Provide the [X, Y] coordinate of the cell's center where the given text is located.  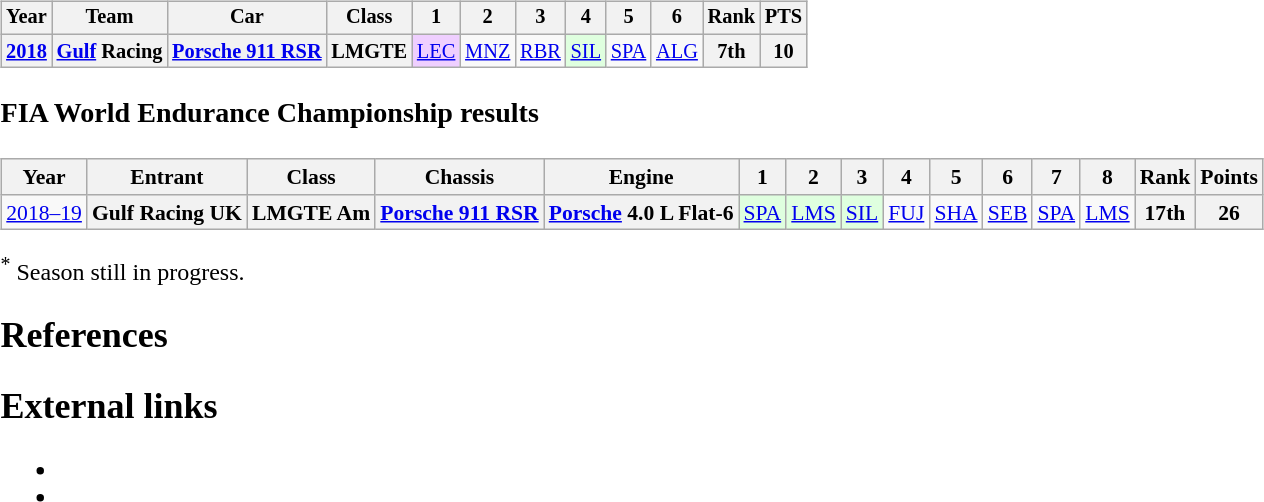
Team [110, 18]
7 [1056, 177]
LMGTE [369, 51]
PTS [784, 18]
2018 [26, 51]
RBR [540, 51]
10 [784, 51]
Points [1229, 177]
26 [1229, 212]
FUJ [906, 212]
SEB [1008, 212]
7th [732, 51]
SHA [956, 212]
2018–19 [44, 212]
LEC [436, 51]
ALG [677, 51]
Engine [642, 177]
Gulf Racing [110, 51]
LMGTE Am [311, 212]
Chassis [459, 177]
8 [1108, 177]
Entrant [167, 177]
Porsche 4.0 L Flat-6 [642, 212]
Car [246, 18]
17th [1166, 212]
Gulf Racing UK [167, 212]
MNZ [488, 51]
